Determine the (X, Y) coordinate at the center of the cell enclosing the given text.  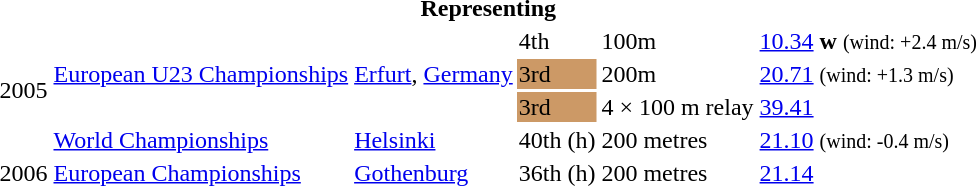
200 metres (678, 140)
World Championships (201, 140)
4th (557, 41)
200m (678, 74)
40th (h) (557, 140)
Erfurt, Germany (434, 74)
100m (678, 41)
4 × 100 m relay (678, 107)
European U23 Championships (201, 74)
Helsinki (434, 140)
